Extract the (X, Y) coordinate from the center of the cell holding the provided text.  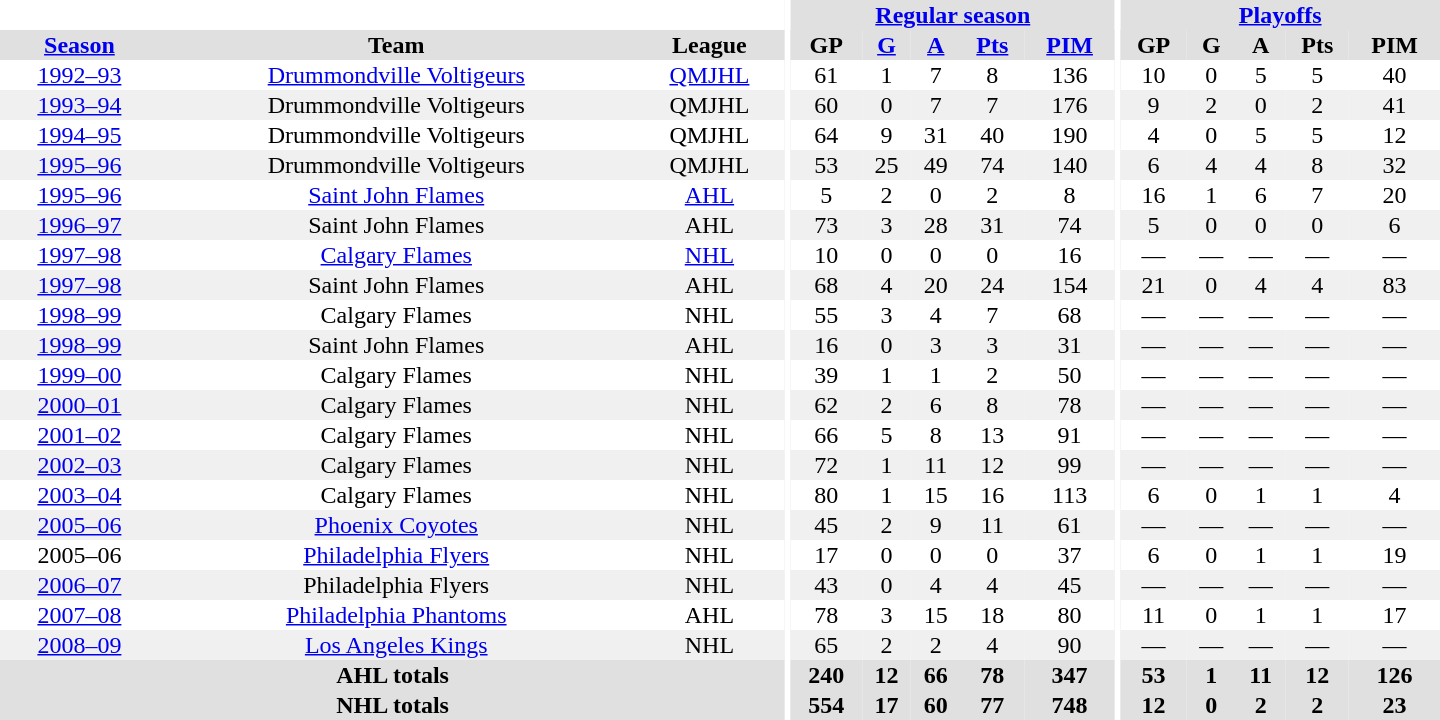
NHL totals (392, 705)
2003–04 (80, 495)
19 (1394, 555)
2000–01 (80, 405)
2007–08 (80, 615)
91 (1070, 435)
2006–07 (80, 585)
77 (992, 705)
18 (992, 615)
748 (1070, 705)
50 (1070, 375)
1992–93 (80, 75)
2001–02 (80, 435)
24 (992, 285)
55 (826, 315)
Phoenix Coyotes (396, 525)
176 (1070, 105)
2008–09 (80, 645)
League (710, 45)
Regular season (953, 15)
1994–95 (80, 135)
1993–94 (80, 105)
65 (826, 645)
Team (396, 45)
1999–00 (80, 375)
32 (1394, 165)
Season (80, 45)
554 (826, 705)
49 (936, 165)
Los Angeles Kings (396, 645)
126 (1394, 675)
AHL totals (392, 675)
90 (1070, 645)
136 (1070, 75)
154 (1070, 285)
39 (826, 375)
113 (1070, 495)
13 (992, 435)
Philadelphia Phantoms (396, 615)
99 (1070, 465)
83 (1394, 285)
Playoffs (1280, 15)
2002–03 (80, 465)
28 (936, 225)
43 (826, 585)
72 (826, 465)
25 (886, 165)
1996–97 (80, 225)
41 (1394, 105)
347 (1070, 675)
73 (826, 225)
62 (826, 405)
37 (1070, 555)
64 (826, 135)
190 (1070, 135)
240 (826, 675)
140 (1070, 165)
21 (1153, 285)
23 (1394, 705)
